Detect which cell encompasses the target text, then output its [x, y] center coordinate. 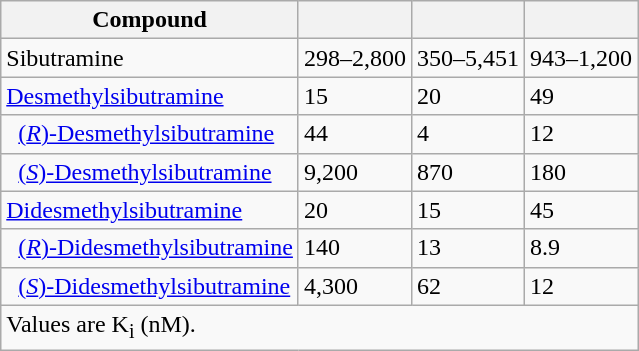
4,300 [354, 286]
8.9 [582, 248]
(S)-Desmethylsibutramine [150, 172]
140 [354, 248]
180 [582, 172]
Didesmethylsibutramine [150, 210]
45 [582, 210]
943–1,200 [582, 58]
Desmethylsibutramine [150, 96]
298–2,800 [354, 58]
870 [468, 172]
49 [582, 96]
350–5,451 [468, 58]
13 [468, 248]
(R)-Desmethylsibutramine [150, 134]
Values are Ki (nM). [320, 327]
4 [468, 134]
Sibutramine [150, 58]
Compound [150, 20]
44 [354, 134]
(R)-Didesmethylsibutramine [150, 248]
62 [468, 286]
(S)-Didesmethylsibutramine [150, 286]
9,200 [354, 172]
